Provide the [X, Y] coordinate of the cell's center where the given text is located.  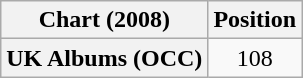
108 [255, 58]
Chart (2008) [104, 20]
UK Albums (OCC) [104, 58]
Position [255, 20]
